Output the (x, y) coordinate of the center of the cell containing the given text.  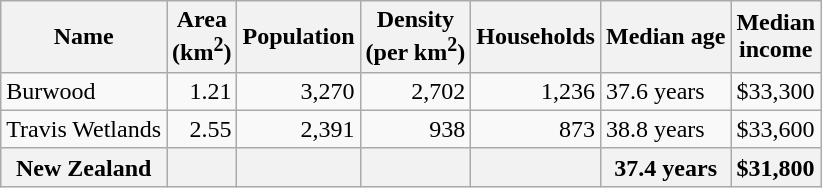
37.6 years (665, 91)
Medianincome (776, 37)
Population (298, 37)
New Zealand (84, 167)
Median age (665, 37)
Households (536, 37)
Burwood (84, 91)
3,270 (298, 91)
1,236 (536, 91)
$33,300 (776, 91)
Area(km2) (202, 37)
Density(per km2) (416, 37)
Travis Wetlands (84, 129)
2,702 (416, 91)
$31,800 (776, 167)
38.8 years (665, 129)
2.55 (202, 129)
$33,600 (776, 129)
938 (416, 129)
1.21 (202, 91)
Name (84, 37)
37.4 years (665, 167)
2,391 (298, 129)
873 (536, 129)
